Search for the cell housing the specified text and yield its (x, y) center coordinate. 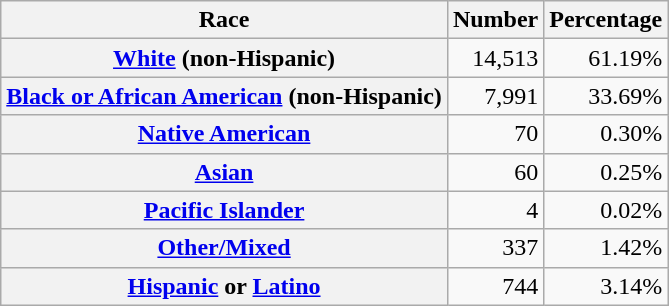
1.42% (606, 248)
Pacific Islander (224, 210)
14,513 (495, 58)
Other/Mixed (224, 248)
Hispanic or Latino (224, 286)
61.19% (606, 58)
0.30% (606, 134)
Black or African American (non-Hispanic) (224, 96)
White (non-Hispanic) (224, 58)
Number (495, 20)
Race (224, 20)
7,991 (495, 96)
0.02% (606, 210)
Asian (224, 172)
0.25% (606, 172)
70 (495, 134)
744 (495, 286)
Percentage (606, 20)
60 (495, 172)
337 (495, 248)
33.69% (606, 96)
3.14% (606, 286)
4 (495, 210)
Native American (224, 134)
